For the text-containing cell, return its midpoint in [x, y] coordinate format. 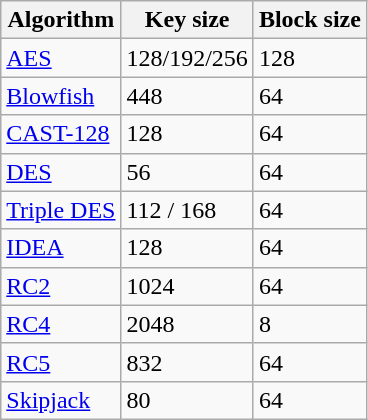
56 [187, 172]
RC5 [61, 362]
832 [187, 362]
112 / 168 [187, 210]
Key size [187, 20]
1024 [187, 286]
2048 [187, 324]
448 [187, 96]
AES [61, 58]
128/192/256 [187, 58]
RC2 [61, 286]
DES [61, 172]
Triple DES [61, 210]
Algorithm [61, 20]
CAST-128 [61, 134]
Skipjack [61, 400]
RC4 [61, 324]
8 [310, 324]
80 [187, 400]
Block size [310, 20]
IDEA [61, 248]
Blowfish [61, 96]
